Output the (x, y) coordinate of the center of the cell containing the given text.  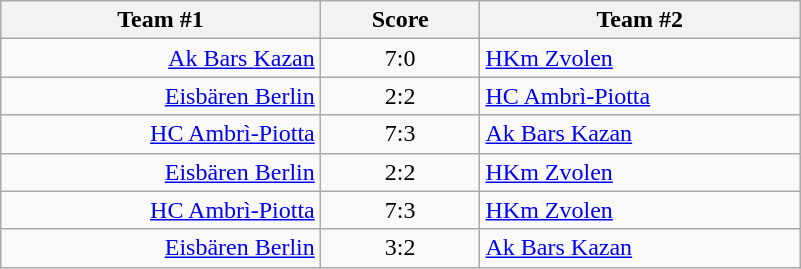
3:2 (400, 248)
Team #1 (161, 20)
Score (400, 20)
7:0 (400, 58)
Team #2 (640, 20)
